Extract the [x, y] coordinate from the center of the cell holding the provided text.  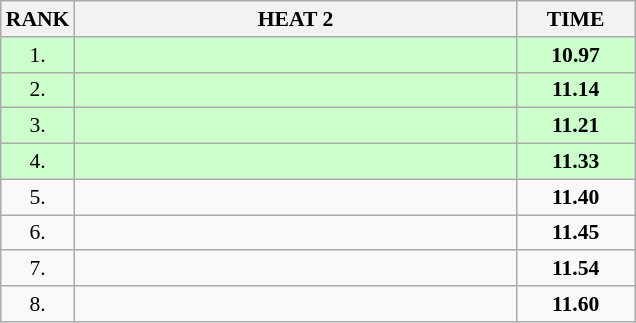
3. [38, 126]
4. [38, 162]
11.45 [576, 233]
5. [38, 197]
TIME [576, 19]
6. [38, 233]
1. [38, 55]
HEAT 2 [295, 19]
10.97 [576, 55]
11.40 [576, 197]
7. [38, 269]
8. [38, 304]
11.14 [576, 90]
RANK [38, 19]
11.54 [576, 269]
11.33 [576, 162]
11.60 [576, 304]
2. [38, 90]
11.21 [576, 126]
